Pinpoint the cell where the given text exists, returning its [x, y] midpoint coordinate. 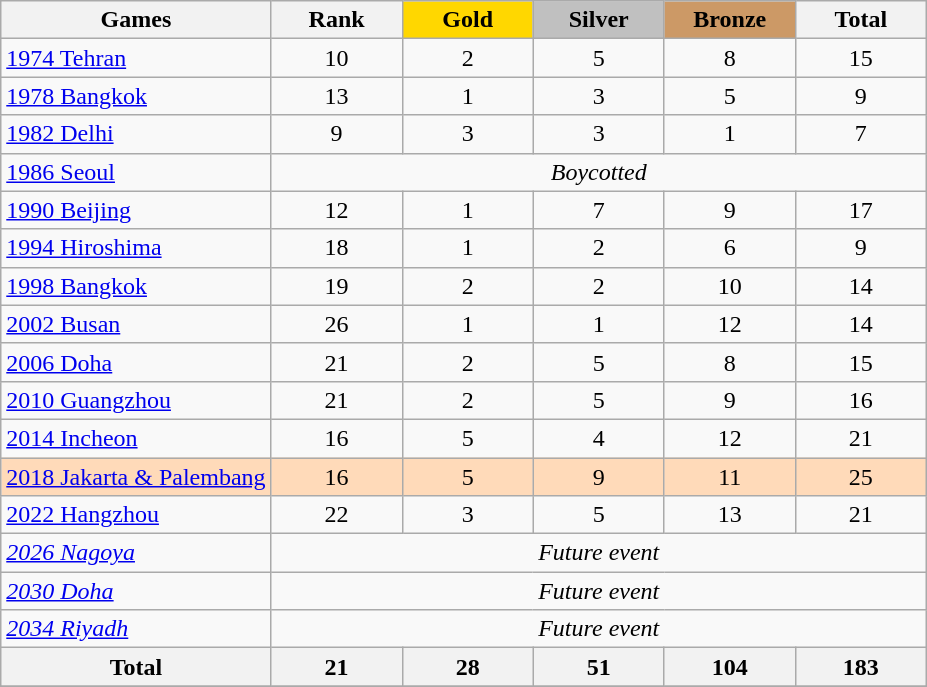
51 [598, 667]
1990 Beijing [136, 210]
2006 Doha [136, 362]
28 [468, 667]
183 [860, 667]
1994 Hiroshima [136, 248]
1986 Seoul [136, 172]
11 [730, 477]
2030 Doha [136, 591]
Gold [468, 20]
Rank [336, 20]
Silver [598, 20]
2002 Busan [136, 324]
18 [336, 248]
Boycotted [598, 172]
1978 Bangkok [136, 96]
Bronze [730, 20]
1982 Delhi [136, 134]
104 [730, 667]
19 [336, 286]
2018 Jakarta & Palembang [136, 477]
6 [730, 248]
2026 Nagoya [136, 553]
2034 Riyadh [136, 629]
1998 Bangkok [136, 286]
4 [598, 438]
1974 Tehran [136, 58]
25 [860, 477]
2014 Incheon [136, 438]
Games [136, 20]
26 [336, 324]
22 [336, 515]
17 [860, 210]
2010 Guangzhou [136, 400]
2022 Hangzhou [136, 515]
